Capture the cell that displays the provided text and extract its (x, y) central coordinate. 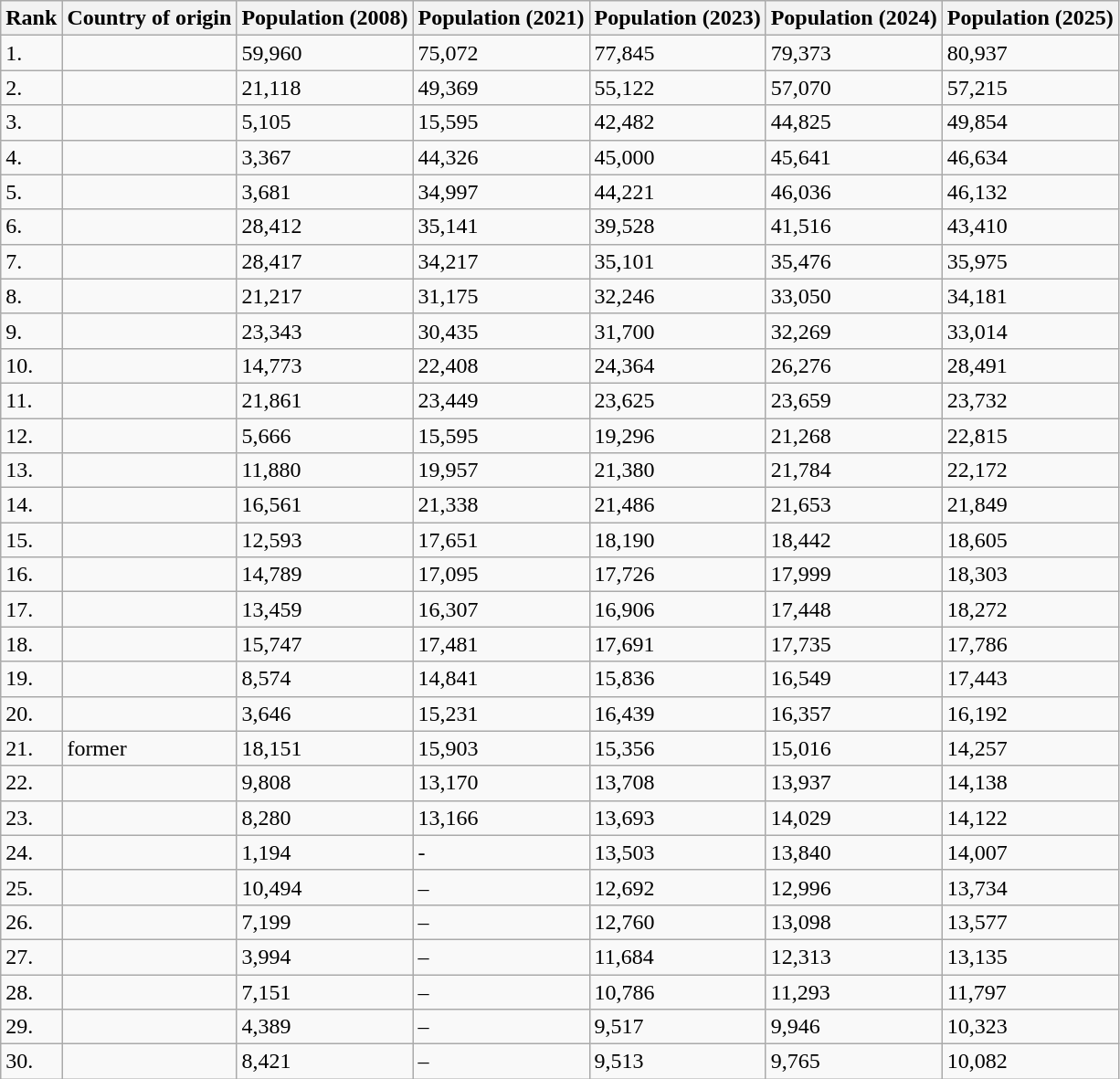
17,691 (678, 644)
7. (31, 261)
7,199 (325, 922)
22,408 (501, 365)
11,293 (853, 991)
30,435 (501, 331)
17,726 (678, 575)
18,272 (1030, 609)
21. (31, 748)
31,175 (501, 296)
1. (31, 53)
21,784 (853, 471)
80,937 (1030, 53)
4. (31, 157)
21,268 (853, 436)
18. (31, 644)
5,666 (325, 436)
Population (2024) (853, 18)
34,181 (1030, 296)
14,138 (1030, 783)
13,166 (501, 818)
16,439 (678, 714)
19. (31, 679)
16,906 (678, 609)
16,549 (853, 679)
9,513 (678, 1062)
13,170 (501, 783)
15,016 (853, 748)
77,845 (678, 53)
former (150, 748)
12,313 (853, 957)
17,999 (853, 575)
Country of origin (150, 18)
4,389 (325, 1027)
24,364 (678, 365)
45,000 (678, 157)
Population (2025) (1030, 18)
30. (31, 1062)
14,007 (1030, 852)
8. (31, 296)
18,605 (1030, 540)
22. (31, 783)
34,217 (501, 261)
17,786 (1030, 644)
44,825 (853, 122)
20. (31, 714)
21,338 (501, 505)
14,257 (1030, 748)
17,443 (1030, 679)
13,937 (853, 783)
49,369 (501, 88)
35,476 (853, 261)
13,135 (1030, 957)
8,574 (325, 679)
46,036 (853, 192)
11. (31, 400)
29. (31, 1027)
Population (2008) (325, 18)
3,367 (325, 157)
3,681 (325, 192)
21,118 (325, 88)
16,357 (853, 714)
3,994 (325, 957)
13,708 (678, 783)
11,684 (678, 957)
16,561 (325, 505)
10,082 (1030, 1062)
23,625 (678, 400)
18,151 (325, 748)
21,653 (853, 505)
23,449 (501, 400)
9. (31, 331)
13,577 (1030, 922)
33,014 (1030, 331)
18,190 (678, 540)
Rank (31, 18)
11,797 (1030, 991)
49,854 (1030, 122)
13,693 (678, 818)
35,975 (1030, 261)
7,151 (325, 991)
21,217 (325, 296)
1,194 (325, 852)
19,296 (678, 436)
18,303 (1030, 575)
32,269 (853, 331)
41,516 (853, 227)
14. (31, 505)
19,957 (501, 471)
22,172 (1030, 471)
57,215 (1030, 88)
44,326 (501, 157)
15,903 (501, 748)
32,246 (678, 296)
33,050 (853, 296)
26. (31, 922)
35,101 (678, 261)
24. (31, 852)
43,410 (1030, 227)
23,732 (1030, 400)
12. (31, 436)
57,070 (853, 88)
17,448 (853, 609)
14,122 (1030, 818)
28. (31, 991)
46,634 (1030, 157)
13. (31, 471)
79,373 (853, 53)
12,692 (678, 887)
42,482 (678, 122)
3,646 (325, 714)
15,231 (501, 714)
15. (31, 540)
14,029 (853, 818)
18,442 (853, 540)
17,735 (853, 644)
45,641 (853, 157)
46,132 (1030, 192)
15,356 (678, 748)
15,836 (678, 679)
12,760 (678, 922)
12,996 (853, 887)
10. (31, 365)
13,459 (325, 609)
22,815 (1030, 436)
35,141 (501, 227)
34,997 (501, 192)
28,417 (325, 261)
5. (31, 192)
13,503 (678, 852)
21,849 (1030, 505)
31,700 (678, 331)
21,861 (325, 400)
2. (31, 88)
16,307 (501, 609)
11,880 (325, 471)
16,192 (1030, 714)
17,095 (501, 575)
9,765 (853, 1062)
23,659 (853, 400)
- (501, 852)
14,773 (325, 365)
5,105 (325, 122)
28,491 (1030, 365)
3. (31, 122)
39,528 (678, 227)
26,276 (853, 365)
14,789 (325, 575)
9,517 (678, 1027)
9,946 (853, 1027)
10,786 (678, 991)
13,098 (853, 922)
59,960 (325, 53)
28,412 (325, 227)
23. (31, 818)
17,481 (501, 644)
6. (31, 227)
23,343 (325, 331)
14,841 (501, 679)
10,323 (1030, 1027)
15,747 (325, 644)
12,593 (325, 540)
21,486 (678, 505)
10,494 (325, 887)
17. (31, 609)
8,421 (325, 1062)
27. (31, 957)
9,808 (325, 783)
44,221 (678, 192)
16. (31, 575)
75,072 (501, 53)
21,380 (678, 471)
8,280 (325, 818)
13,840 (853, 852)
55,122 (678, 88)
17,651 (501, 540)
13,734 (1030, 887)
25. (31, 887)
Population (2021) (501, 18)
Population (2023) (678, 18)
